Scan for the cell matching the given text and deliver its [X, Y] coordinate at center. 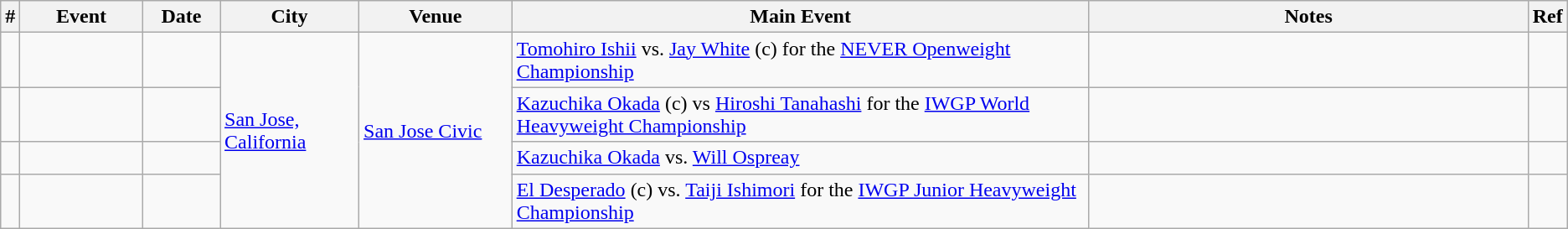
Kazuchika Okada vs. Will Ospreay [801, 158]
City [290, 17]
Kazuchika Okada (c) vs Hiroshi Tanahashi for the IWGP World Heavyweight Championship [801, 114]
Venue [436, 17]
Date [181, 17]
Main Event [801, 17]
San Jose, California [290, 131]
Notes [1308, 17]
Tomohiro Ishii vs. Jay White (c) for the NEVER Openweight Championship [801, 60]
Event [82, 17]
Ref [1548, 17]
El Desperado (c) vs. Taiji Ishimori for the IWGP Junior Heavyweight Championship [801, 201]
San Jose Civic [436, 131]
# [10, 17]
